Provide the [X, Y] coordinate of the cell's center where the given text is located.  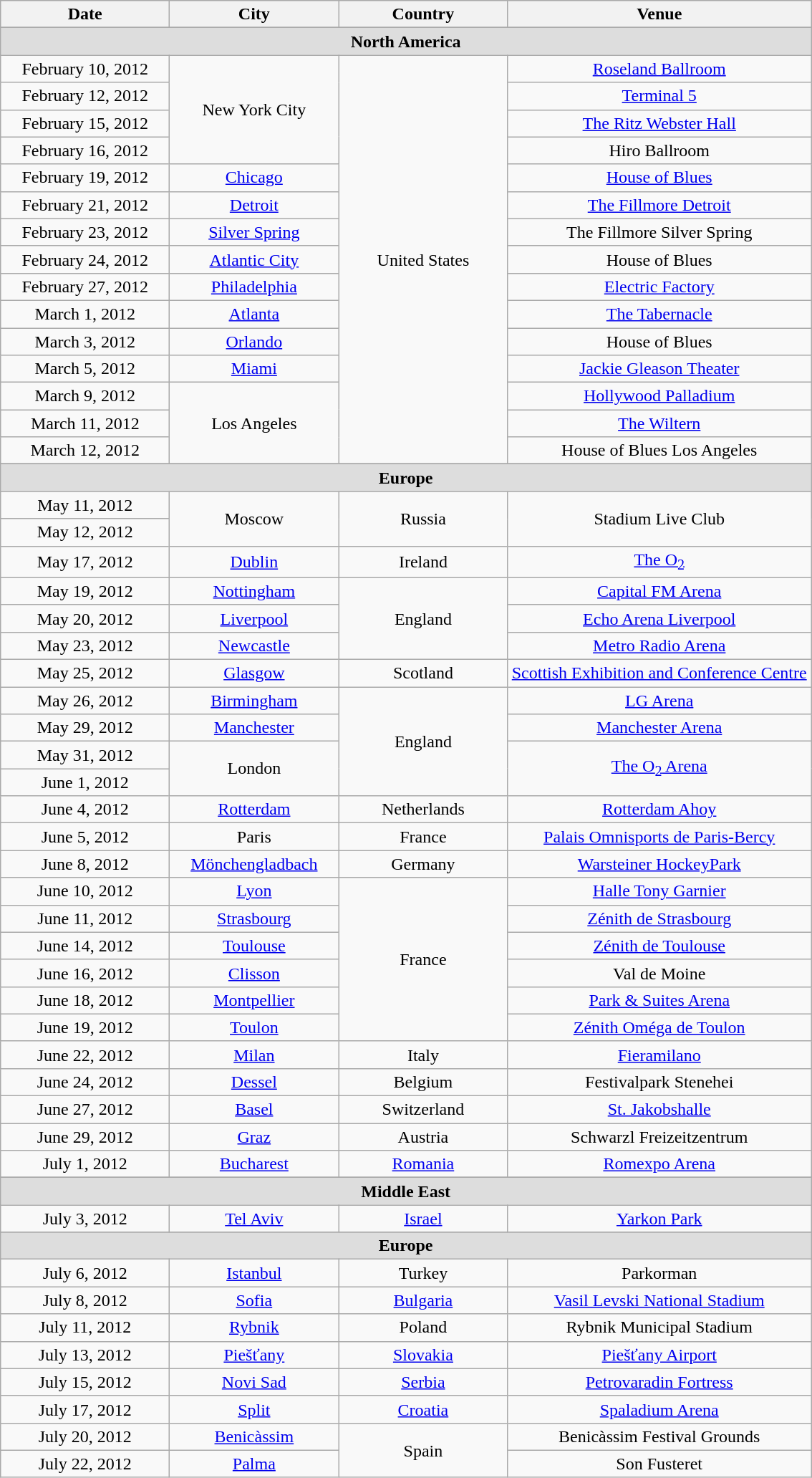
June 16, 2012 [85, 973]
Istanbul [254, 1273]
Birmingham [254, 701]
March 12, 2012 [85, 451]
Manchester Arena [659, 728]
July 15, 2012 [85, 1382]
Dessel [254, 1082]
June 11, 2012 [85, 918]
Middle East [406, 1191]
February 19, 2012 [85, 178]
Son Fusteret [659, 1464]
Stadium Live Club [659, 519]
July 1, 2012 [85, 1164]
May 31, 2012 [85, 755]
February 15, 2012 [85, 123]
Atlanta [254, 314]
Atlantic City [254, 259]
Philadelphia [254, 287]
Ireland [423, 562]
Petrovaradin Fortress [659, 1382]
Romania [423, 1164]
June 10, 2012 [85, 891]
Scotland [423, 673]
Rotterdam [254, 810]
Spain [423, 1450]
Paris [254, 837]
June 27, 2012 [85, 1110]
Terminal 5 [659, 96]
Netherlands [423, 810]
Slovakia [423, 1355]
The Ritz Webster Hall [659, 123]
February 10, 2012 [85, 69]
Venue [659, 14]
Italy [423, 1055]
Rybnik [254, 1328]
Newcastle [254, 646]
Croatia [423, 1409]
Serbia [423, 1382]
United States [423, 259]
City [254, 14]
Belgium [423, 1082]
The Fillmore Silver Spring [659, 232]
Hiro Ballroom [659, 150]
February 16, 2012 [85, 150]
Roseland Ballroom [659, 69]
July 11, 2012 [85, 1328]
Glasgow [254, 673]
Warsteiner HockeyPark [659, 864]
June 1, 2012 [85, 782]
Benicàssim Festival Grounds [659, 1436]
Rotterdam Ahoy [659, 810]
March 5, 2012 [85, 369]
Los Angeles [254, 423]
Miami [254, 369]
Benicàssim [254, 1436]
Scottish Exhibition and Conference Centre [659, 673]
Val de Moine [659, 973]
Schwarzl Freizeitzentrum [659, 1137]
May 29, 2012 [85, 728]
Zénith de Toulouse [659, 946]
Tel Aviv [254, 1219]
The Tabernacle [659, 314]
May 19, 2012 [85, 591]
Vasil Levski National Stadium [659, 1300]
Austria [423, 1137]
Palais Omnisports de Paris-Bercy [659, 837]
Electric Factory [659, 287]
Parkorman [659, 1273]
Country [423, 14]
The O2 Arena [659, 769]
Spaladium Arena [659, 1409]
May 12, 2012 [85, 532]
New York City [254, 110]
June 19, 2012 [85, 1027]
St. Jakobshalle [659, 1110]
July 17, 2012 [85, 1409]
July 8, 2012 [85, 1300]
Russia [423, 519]
June 5, 2012 [85, 837]
Detroit [254, 205]
LG Arena [659, 701]
London [254, 769]
Basel [254, 1110]
July 22, 2012 [85, 1464]
July 3, 2012 [85, 1219]
Novi Sad [254, 1382]
The Wiltern [659, 423]
Manchester [254, 728]
Date [85, 14]
Zénith Oméga de Toulon [659, 1027]
Metro Radio Arena [659, 646]
Strasbourg [254, 918]
Yarkon Park [659, 1219]
Nottingham [254, 591]
Halle Tony Garnier [659, 891]
Milan [254, 1055]
Turkey [423, 1273]
May 17, 2012 [85, 562]
Festivalpark Stenehei [659, 1082]
February 27, 2012 [85, 287]
Rybnik Municipal Stadium [659, 1328]
Montpellier [254, 1000]
June 4, 2012 [85, 810]
Lyon [254, 891]
Palma [254, 1464]
Hollywood Palladium [659, 396]
Bucharest [254, 1164]
May 23, 2012 [85, 646]
February 23, 2012 [85, 232]
February 21, 2012 [85, 205]
Israel [423, 1219]
Fieramilano [659, 1055]
Piešťany [254, 1355]
Echo Arena Liverpool [659, 618]
Dublin [254, 562]
Switzerland [423, 1110]
May 20, 2012 [85, 618]
June 29, 2012 [85, 1137]
Chicago [254, 178]
Silver Spring [254, 232]
Germany [423, 864]
June 22, 2012 [85, 1055]
June 18, 2012 [85, 1000]
May 11, 2012 [85, 505]
July 6, 2012 [85, 1273]
The O2 [659, 562]
June 24, 2012 [85, 1082]
Liverpool [254, 618]
Mönchengladbach [254, 864]
March 11, 2012 [85, 423]
July 13, 2012 [85, 1355]
June 14, 2012 [85, 946]
The Fillmore Detroit [659, 205]
Bulgaria [423, 1300]
Jackie Gleason Theater [659, 369]
Park & Suites Arena [659, 1000]
Orlando [254, 342]
March 9, 2012 [85, 396]
House of Blues Los Angeles [659, 451]
Romexpo Arena [659, 1164]
February 12, 2012 [85, 96]
February 24, 2012 [85, 259]
Capital FM Arena [659, 591]
March 1, 2012 [85, 314]
Toulon [254, 1027]
Toulouse [254, 946]
June 8, 2012 [85, 864]
Piešťany Airport [659, 1355]
July 20, 2012 [85, 1436]
Zénith de Strasbourg [659, 918]
Split [254, 1409]
North America [406, 42]
Graz [254, 1137]
Poland [423, 1328]
Moscow [254, 519]
March 3, 2012 [85, 342]
May 25, 2012 [85, 673]
May 26, 2012 [85, 701]
Clisson [254, 973]
Sofia [254, 1300]
